Scan for the cell matching the given text and deliver its (x, y) coordinate at center. 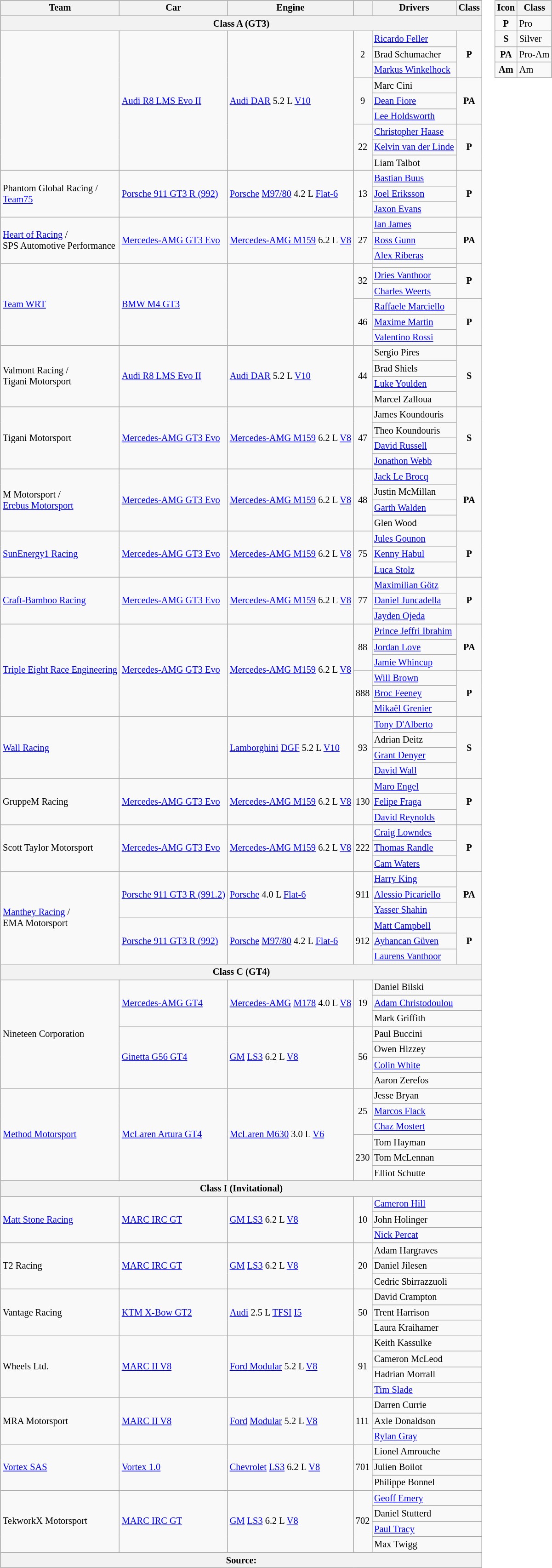
Laura Kraihamer (427, 1328)
44 (363, 376)
48 (363, 500)
Paul Tracy (427, 1529)
Dean Fiore (414, 101)
Matt Stone Racing (60, 1219)
Kenny Habul (414, 554)
Wall Racing (60, 748)
Lee Holdsworth (414, 116)
Mark Griffith (427, 1019)
Lamborghini DGF 5.2 L V10 (290, 748)
230 (363, 1158)
Dries Vanthoor (414, 275)
Brad Schumacher (414, 55)
Harry King (414, 879)
Jamie Whincup (414, 663)
111 (363, 1421)
93 (363, 748)
Triple Eight Race Engineering (60, 670)
Justin McMillan (414, 492)
Adam Hargraves (427, 1251)
Cameron Hill (427, 1204)
Scott Taylor Motorsport (60, 848)
Team (60, 8)
Porsche 4.0 L Flat-6 (290, 895)
Daniel Bilski (427, 988)
MRA Motorsport (60, 1421)
Cedric Sbirrazzuoli (427, 1282)
Raffaele Marciello (414, 307)
Daniel Stutterd (427, 1514)
Tim Slade (427, 1390)
2 (363, 54)
Owen Hizzey (427, 1049)
Charles Weerts (414, 291)
Jack Le Brocq (414, 477)
Adam Christodoulou (427, 1003)
Yasser Shahin (414, 910)
19 (363, 1003)
10 (363, 1219)
Silver (534, 39)
Hadrian Morrall (427, 1374)
13 (363, 194)
Theo Koundouris (414, 430)
Marc Cini (414, 86)
Pro-Am (534, 55)
Valentino Rossi (414, 338)
Jules Gounon (414, 539)
Craft-Bamboo Racing (60, 601)
Drivers (414, 8)
Christopher Haase (414, 132)
Valmont Racing / Tigani Motorsport (60, 376)
Thomas Randle (414, 848)
David Russell (414, 446)
9 (363, 101)
SunEnergy1 Racing (60, 555)
T2 Racing (60, 1266)
701 (363, 1467)
Pro (534, 23)
Wheels Ltd. (60, 1367)
Phantom Global Racing / Team75 (60, 194)
Jesse Bryan (427, 1096)
56 (363, 1058)
Matt Campbell (414, 926)
Source: (241, 1560)
TekworkX Motorsport (60, 1521)
John Holinger (427, 1219)
222 (363, 848)
Tom Hayman (427, 1142)
Cam Waters (414, 864)
Garth Walden (414, 508)
Class I (Invitational) (241, 1189)
Elliot Schutte (427, 1173)
702 (363, 1521)
Marcel Zalloua (414, 400)
Nineteen Corporation (60, 1034)
David Crampton (427, 1297)
GruppeM Racing (60, 802)
Method Motorsport (60, 1134)
Jonathon Webb (414, 461)
Craig Lowndes (414, 833)
Nick Percat (427, 1235)
Ian James (414, 225)
Keith Kassulke (427, 1344)
Mercedes-AMG GT4 (174, 1003)
Heart of Racing / SPS Automotive Performance (60, 240)
Prince Jeffri Ibrahim (414, 632)
Colin White (427, 1065)
Grant Denyer (414, 755)
Audi 2.5 L TFSI I5 (290, 1312)
Laurens Vanthoor (414, 956)
Porsche 911 GT3 R (991.2) (174, 895)
Vortex SAS (60, 1467)
Jayden Ojeda (414, 616)
David Wall (414, 771)
Paul Buccini (427, 1034)
Chaz Mostert (427, 1127)
888 (363, 693)
20 (363, 1266)
Lionel Amrouche (427, 1452)
Alex Riberas (414, 256)
Darren Currie (427, 1405)
Adrian Deitz (414, 740)
M Motorsport / Erebus Motorsport (60, 500)
Markus Winkelhock (414, 70)
32 (363, 281)
Trent Harrison (427, 1312)
Sergio Pires (414, 353)
Ricardo Feller (414, 39)
Julien Boilot (427, 1467)
Liam Talbot (414, 163)
Jaxon Evans (414, 209)
Ross Gunn (414, 240)
Tom McLennan (427, 1158)
James Koundouris (414, 415)
Ayhancan Güven (414, 941)
Manthey Racing / EMA Motorsport (60, 918)
130 (363, 802)
David Reynolds (414, 817)
Team WRT (60, 304)
47 (363, 438)
Chevrolet LS3 6.2 L V8 (290, 1467)
Will Brown (414, 678)
Jordan Love (414, 647)
Geoff Emery (427, 1498)
Engine (290, 8)
Tigani Motorsport (60, 438)
Class A (GT3) (241, 23)
Axle Donaldson (427, 1421)
Brad Shiels (414, 368)
Maximilian Götz (414, 585)
Aaron Zerefos (427, 1081)
McLaren M630 3.0 L V6 (290, 1134)
Broc Feeney (414, 693)
Vortex 1.0 (174, 1467)
Mercedes-AMG M178 4.0 L V8 (290, 1003)
911 (363, 895)
KTM X-Bow GT2 (174, 1312)
91 (363, 1367)
Philippe Bonnel (427, 1483)
Maro Engel (414, 786)
Car (174, 8)
BMW M4 GT3 (174, 304)
Kelvin van der Linde (414, 148)
Icon (506, 8)
Mikaël Grenier (414, 709)
75 (363, 555)
Max Twigg (427, 1545)
Daniel Juncadella (414, 601)
27 (363, 240)
Daniel Jilesen (427, 1266)
Vantage Racing (60, 1312)
77 (363, 601)
Luke Youlden (414, 384)
Luca Stolz (414, 570)
Class C (GT4) (241, 972)
25 (363, 1111)
Marcos Flack (427, 1111)
Rylan Gray (427, 1436)
Joel Eriksson (414, 194)
Bastian Buus (414, 178)
Felipe Fraga (414, 802)
Glen Wood (414, 523)
Maxime Martin (414, 322)
Tony D'Alberto (414, 724)
912 (363, 941)
22 (363, 147)
Ginetta G56 GT4 (174, 1058)
50 (363, 1312)
46 (363, 322)
88 (363, 647)
McLaren Artura GT4 (174, 1134)
Alessio Picariello (414, 895)
Cameron McLeod (427, 1359)
